Provide the [x, y] coordinate of the cell's center where the given text is located.  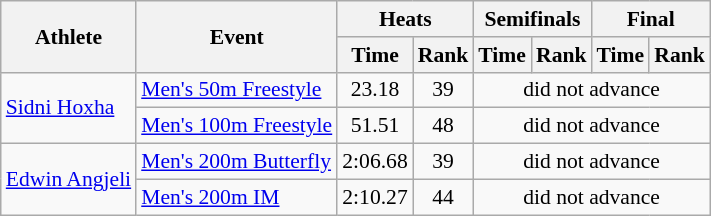
44 [444, 197]
51.51 [374, 126]
23.18 [374, 90]
Edwin Angjeli [68, 180]
Semifinals [532, 19]
48 [444, 126]
Men's 200m IM [236, 197]
Event [236, 36]
Men's 100m Freestyle [236, 126]
Athlete [68, 36]
Men's 200m Butterfly [236, 162]
2:10.27 [374, 197]
Final [651, 19]
2:06.68 [374, 162]
Sidni Hoxha [68, 108]
Heats [405, 19]
Men's 50m Freestyle [236, 90]
